Output the (X, Y) coordinate of the center of the cell containing the given text.  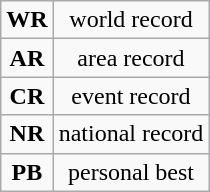
WR (27, 20)
national record (131, 134)
CR (27, 96)
PB (27, 172)
event record (131, 96)
world record (131, 20)
area record (131, 58)
AR (27, 58)
personal best (131, 172)
NR (27, 134)
